Return the [X, Y] coordinate for the center point of the cell that contains the specified text.  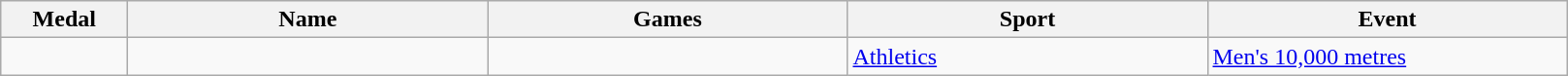
Event [1387, 19]
Name [308, 19]
Games [667, 19]
Sport [1028, 19]
Men's 10,000 metres [1387, 57]
Athletics [1028, 57]
Medal [64, 19]
